Provide the [X, Y] coordinate of the cell's center where the given text is located.  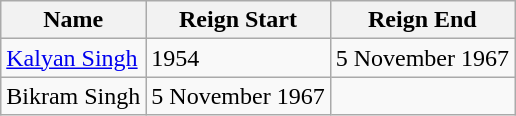
Bikram Singh [74, 96]
Name [74, 20]
Kalyan Singh [74, 58]
Reign End [422, 20]
1954 [238, 58]
Reign Start [238, 20]
